Locate the cell with the specified text and output its [X, Y] center coordinate. 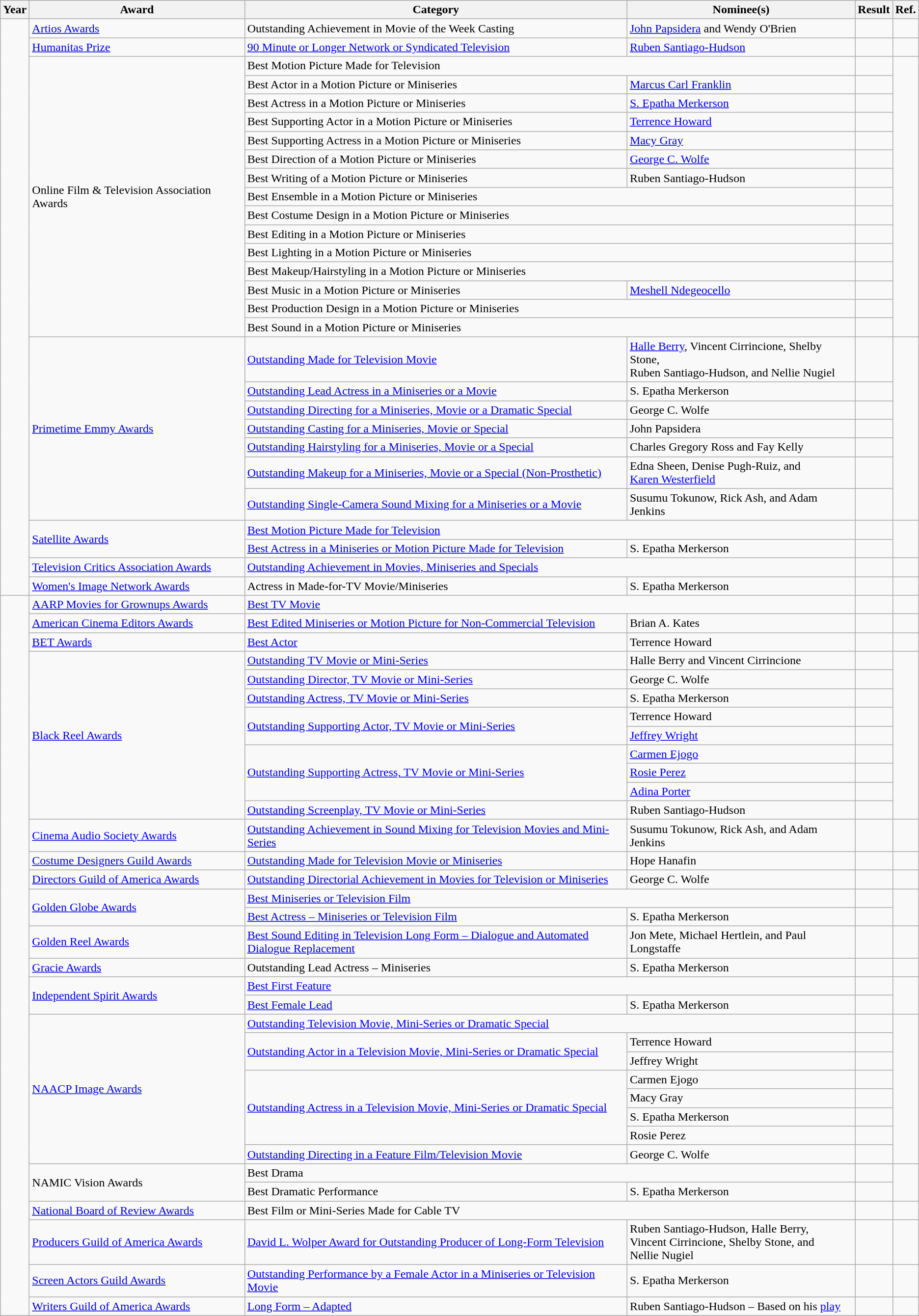
Outstanding Supporting Actress, TV Movie or Mini-Series [436, 773]
Meshell Ndegeocello [741, 290]
National Board of Review Awards [137, 1210]
Best Editing in a Motion Picture or Miniseries [550, 234]
90 Minute or Longer Network or Syndicated Television [436, 47]
Category [436, 10]
Outstanding Single-Camera Sound Mixing for a Miniseries or a Movie [436, 505]
Outstanding Directing for a Miniseries, Movie or a Dramatic Special [436, 410]
Marcus Carl Franklin [741, 84]
Outstanding Actress in a Television Movie, Mini-Series or Dramatic Special [436, 1107]
Outstanding Television Movie, Mini-Series or Dramatic Special [550, 1023]
Outstanding Made for Television Movie or Miniseries [436, 860]
Best Dramatic Performance [436, 1191]
Outstanding Achievement in Movies, Miniseries and Specials [550, 567]
Best Actor [436, 642]
Women's Image Network Awards [137, 586]
Long Form – Adapted [436, 1306]
Best Actress – Miniseries or Television Film [436, 917]
Ruben Santiago-Hudson – Based on his play [741, 1306]
Best Ensemble in a Motion Picture or Miniseries [550, 196]
Best Sound Editing in Television Long Form – Dialogue and Automated Dialogue Replacement [436, 942]
Best Female Lead [436, 1005]
Outstanding TV Movie or Mini-Series [436, 661]
Writers Guild of America Awards [137, 1306]
Producers Guild of America Awards [137, 1242]
Outstanding Made for Television Movie [436, 359]
Best Supporting Actor in a Motion Picture or Miniseries [436, 122]
Best First Feature [550, 986]
Outstanding Performance by a Female Actor in a Miniseries or Television Movie [436, 1281]
Ruben Santiago-Hudson, Halle Berry, Vincent Cirrincione, Shelby Stone, and Nellie Nugiel [741, 1242]
Best Music in a Motion Picture or Miniseries [436, 290]
David L. Wolper Award for Outstanding Producer of Long-Form Television [436, 1242]
Screen Actors Guild Awards [137, 1281]
Best Actress in a Motion Picture or Miniseries [436, 103]
Best Drama [550, 1173]
Outstanding Actor in a Television Movie, Mini-Series or Dramatic Special [436, 1051]
American Cinema Editors Awards [137, 623]
Humanitas Prize [137, 47]
Result [874, 10]
Best Supporting Actress in a Motion Picture or Miniseries [436, 140]
Halle Berry and Vincent Cirrincione [741, 661]
Adina Porter [741, 791]
Best Production Design in a Motion Picture or Miniseries [550, 309]
Outstanding Hairstyling for a Miniseries, Movie or a Special [436, 447]
Nominee(s) [741, 10]
Outstanding Director, TV Movie or Mini-Series [436, 679]
Hope Hanafin [741, 860]
Outstanding Makeup for a Miniseries, Movie or a Special (Non-Prosthetic) [436, 472]
Actress in Made-for-TV Movie/Miniseries [436, 586]
Best Direction of a Motion Picture or Miniseries [436, 159]
Costume Designers Guild Awards [137, 860]
Black Reel Awards [137, 735]
Outstanding Achievement in Movie of the Week Casting [436, 28]
Brian A. Kates [741, 623]
John Papsidera [741, 429]
Outstanding Directorial Achievement in Movies for Television or Miniseries [436, 879]
Halle Berry, Vincent Cirrincione, Shelby Stone, Ruben Santiago-Hudson, and Nellie Nugiel [741, 359]
Jon Mete, Michael Hertlein, and Paul Longstaffe [741, 942]
Ref. [905, 10]
Cinema Audio Society Awards [137, 835]
Golden Globe Awards [137, 907]
Best Miniseries or Television Film [550, 898]
NAACP Image Awards [137, 1089]
Online Film & Television Association Awards [137, 196]
Outstanding Achievement in Sound Mixing for Television Movies and Mini-Series [436, 835]
Best Actor in a Motion Picture or Miniseries [436, 84]
Television Critics Association Awards [137, 567]
Outstanding Supporting Actor, TV Movie or Mini-Series [436, 726]
Outstanding Casting for a Miniseries, Movie or Special [436, 429]
Charles Gregory Ross and Fay Kelly [741, 447]
Award [137, 10]
Best Writing of a Motion Picture or Miniseries [436, 178]
Outstanding Lead Actress – Miniseries [436, 967]
Outstanding Screenplay, TV Movie or Mini-Series [436, 810]
Best Costume Design in a Motion Picture or Miniseries [550, 215]
Outstanding Directing in a Feature Film/Television Movie [436, 1154]
Artios Awards [137, 28]
Outstanding Lead Actress in a Miniseries or a Movie [436, 391]
Best Makeup/Hairstyling in a Motion Picture or Miniseries [550, 271]
Best TV Movie [550, 605]
BET Awards [137, 642]
Satellite Awards [137, 539]
Year [15, 10]
Independent Spirit Awards [137, 995]
Golden Reel Awards [137, 942]
NAMIC Vision Awards [137, 1182]
Gracie Awards [137, 967]
John Papsidera and Wendy O'Brien [741, 28]
Best Edited Miniseries or Motion Picture for Non-Commercial Television [436, 623]
Outstanding Actress, TV Movie or Mini-Series [436, 698]
Best Lighting in a Motion Picture or Miniseries [550, 253]
Primetime Emmy Awards [137, 429]
Best Actress in a Miniseries or Motion Picture Made for Television [436, 548]
AARP Movies for Grownups Awards [137, 605]
Best Film or Mini-Series Made for Cable TV [550, 1210]
Best Sound in a Motion Picture or Miniseries [550, 327]
Directors Guild of America Awards [137, 879]
Edna Sheen, Denise Pugh-Ruiz, and Karen Westerfield [741, 472]
